For the text-containing cell, return its midpoint in (X, Y) coordinate format. 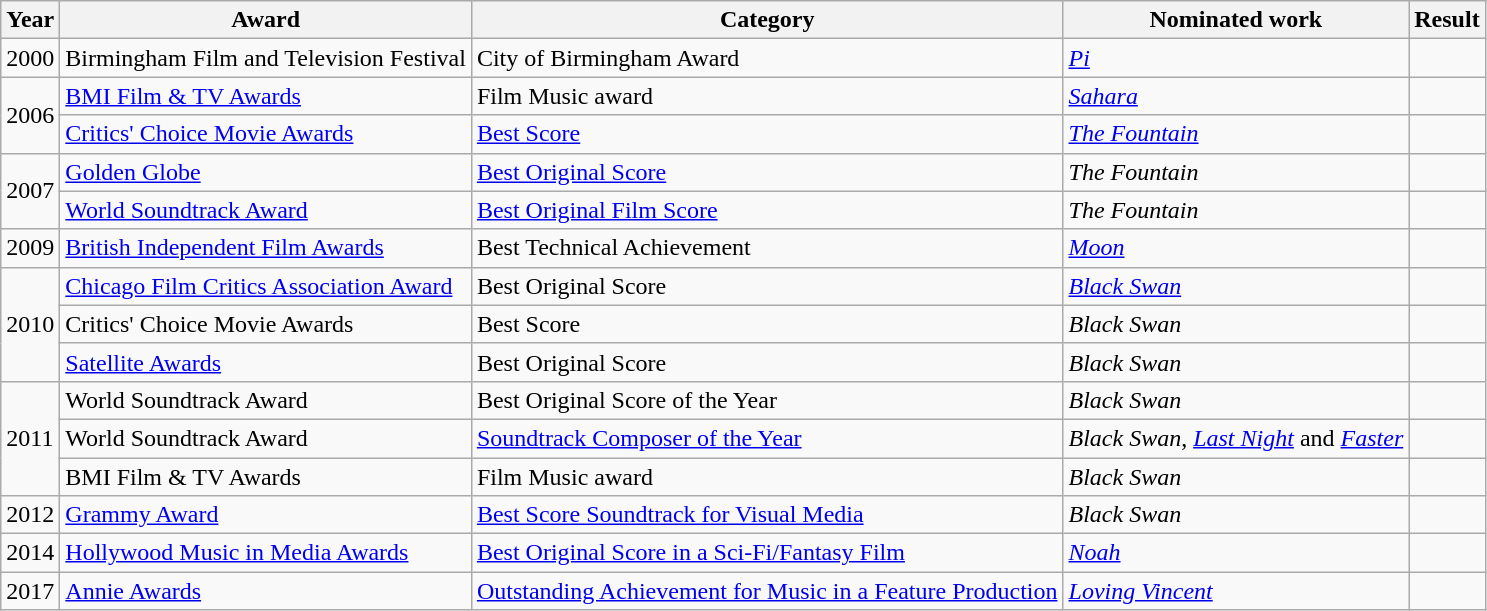
Best Original Film Score (767, 210)
Black Swan, Last Night and Faster (1236, 438)
Award (266, 20)
Moon (1236, 248)
2012 (30, 515)
Birmingham Film and Television Festival (266, 58)
Loving Vincent (1236, 591)
Annie Awards (266, 591)
City of Birmingham Award (767, 58)
Noah (1236, 553)
Best Original Score in a Sci-Fi/Fantasy Film (767, 553)
Best Score Soundtrack for Visual Media (767, 515)
Best Technical Achievement (767, 248)
Outstanding Achievement for Music in a Feature Production (767, 591)
Nominated work (1236, 20)
2014 (30, 553)
Year (30, 20)
Category (767, 20)
2006 (30, 115)
Satellite Awards (266, 362)
Result (1447, 20)
Chicago Film Critics Association Award (266, 286)
2007 (30, 191)
2011 (30, 438)
Pi (1236, 58)
Grammy Award (266, 515)
2000 (30, 58)
2009 (30, 248)
Best Original Score of the Year (767, 400)
Golden Globe (266, 172)
British Independent Film Awards (266, 248)
Sahara (1236, 96)
2017 (30, 591)
2010 (30, 324)
Soundtrack Composer of the Year (767, 438)
Hollywood Music in Media Awards (266, 553)
